Detect which cell encompasses the target text, then output its (x, y) center coordinate. 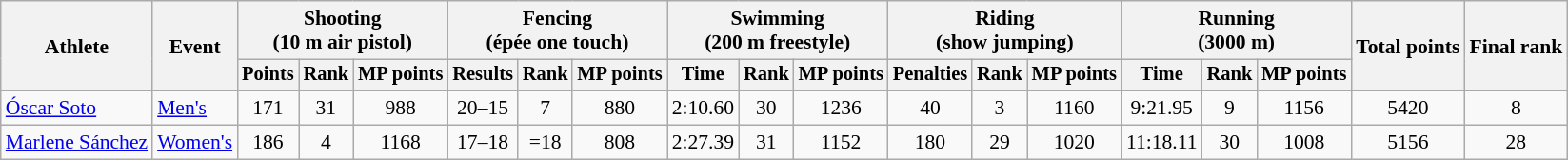
Points (268, 75)
Men's (194, 109)
=18 (546, 143)
180 (930, 143)
28 (1516, 143)
1020 (1074, 143)
Running(3000 m) (1236, 30)
3 (1000, 109)
9 (1230, 109)
186 (268, 143)
Total points (1407, 46)
1152 (842, 143)
9:21.95 (1161, 109)
Óscar Soto (76, 109)
Women's (194, 143)
1236 (842, 109)
880 (619, 109)
40 (930, 109)
808 (619, 143)
7 (546, 109)
8 (1516, 109)
2:27.39 (703, 143)
2:10.60 (703, 109)
20–15 (483, 109)
Event (194, 46)
Fencing(épée one touch) (557, 30)
17–18 (483, 143)
Final rank (1516, 46)
11:18.11 (1161, 143)
1168 (400, 143)
5420 (1407, 109)
5156 (1407, 143)
4 (327, 143)
1156 (1304, 109)
Results (483, 75)
Shooting(10 m air pistol) (343, 30)
Swimming(200 m freestyle) (778, 30)
988 (400, 109)
171 (268, 109)
1160 (1074, 109)
29 (1000, 143)
Penalties (930, 75)
Athlete (76, 46)
Riding(show jumping) (1005, 30)
Marlene Sánchez (76, 143)
1008 (1304, 143)
